From the cell containing the given text, extract its center point as [x, y] coordinate. 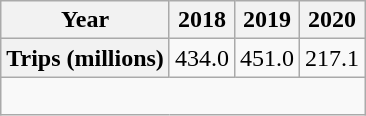
451.0 [266, 58]
2020 [332, 20]
434.0 [202, 58]
2018 [202, 20]
Year [86, 20]
2019 [266, 20]
217.1 [332, 58]
Trips (millions) [86, 58]
